Determine the [x, y] coordinate at the center of the cell enclosing the given text.  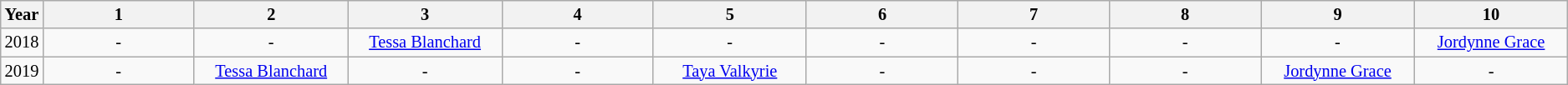
10 [1491, 14]
4 [577, 14]
2018 [22, 42]
Taya Valkyrie [729, 71]
2 [271, 14]
7 [1034, 14]
5 [729, 14]
8 [1186, 14]
1 [119, 14]
3 [425, 14]
Year [22, 14]
9 [1338, 14]
2019 [22, 71]
6 [881, 14]
